Locate the cell with the specified text and output its (x, y) center coordinate. 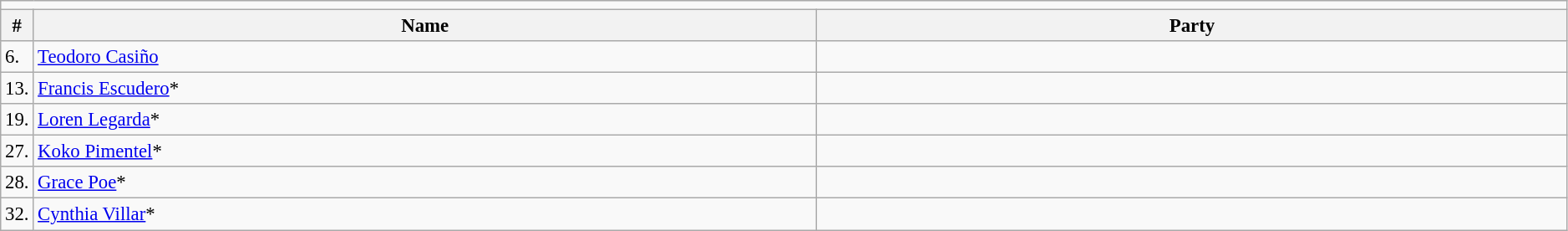
Name (425, 26)
32. (17, 214)
19. (17, 120)
27. (17, 151)
Koko Pimentel* (425, 151)
# (17, 26)
Cynthia Villar* (425, 214)
Party (1193, 26)
13. (17, 89)
Grace Poe* (425, 183)
Francis Escudero* (425, 89)
Teodoro Casiño (425, 57)
6. (17, 57)
Loren Legarda* (425, 120)
28. (17, 183)
